Search for the cell housing the specified text and yield its [X, Y] center coordinate. 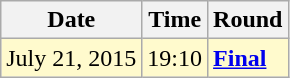
19:10 [175, 58]
Round [248, 20]
July 21, 2015 [72, 58]
Date [72, 20]
Time [175, 20]
Final [248, 58]
